Provide the [X, Y] coordinate of the cell's center where the given text is located.  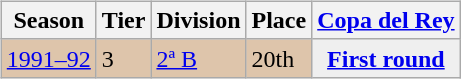
20th [279, 58]
1991–92 [48, 58]
Tier [124, 20]
First round [386, 58]
3 [124, 58]
Season [48, 20]
2ª B [198, 58]
Place [279, 20]
Copa del Rey [386, 20]
Division [198, 20]
